Output the [x, y] coordinate of the center of the cell containing the given text.  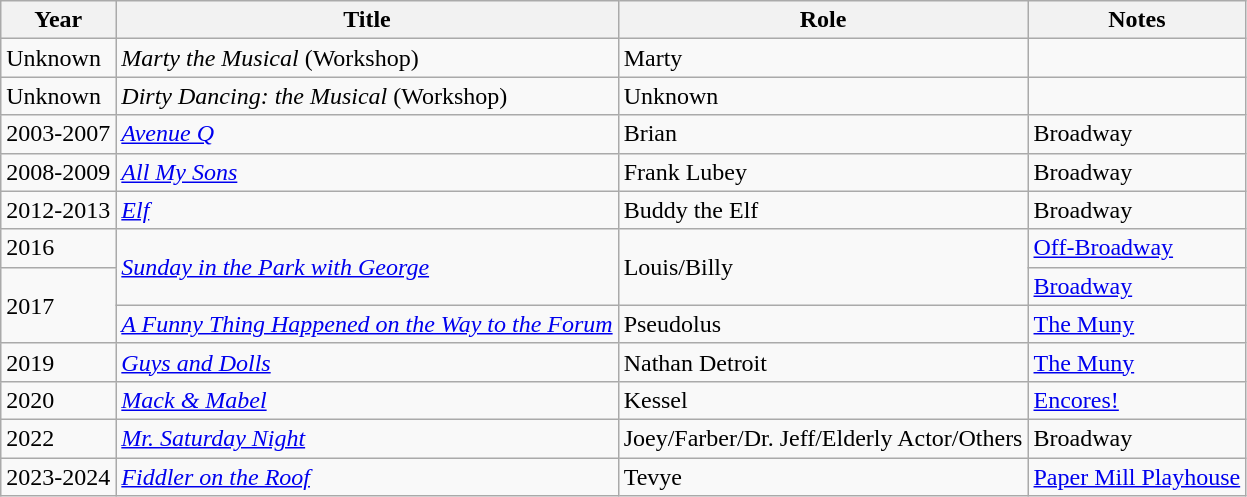
Mack & Mabel [367, 400]
2022 [58, 438]
Sunday in the Park with George [367, 267]
Role [823, 20]
Buddy the Elf [823, 210]
A Funny Thing Happened on the Way to the Forum [367, 324]
Dirty Dancing: the Musical (Workshop) [367, 96]
Fiddler on the Roof [367, 477]
Pseudolus [823, 324]
Brian [823, 134]
Marty [823, 58]
Louis/Billy [823, 267]
Guys and Dolls [367, 362]
Marty the Musical (Workshop) [367, 58]
Paper Mill Playhouse [1137, 477]
Nathan Detroit [823, 362]
2012-2013 [58, 210]
Title [367, 20]
2008-2009 [58, 172]
2003-2007 [58, 134]
Encores! [1137, 400]
Frank Lubey [823, 172]
Year [58, 20]
All My Sons [367, 172]
Elf [367, 210]
Kessel [823, 400]
2020 [58, 400]
2023-2024 [58, 477]
Avenue Q [367, 134]
Tevye [823, 477]
2019 [58, 362]
2016 [58, 248]
Off-Broadway [1137, 248]
Notes [1137, 20]
Mr. Saturday Night [367, 438]
2017 [58, 305]
Joey/Farber/Dr. Jeff/Elderly Actor/Others [823, 438]
